Identify which cell holds the provided text, then report its [x, y] central coordinate. 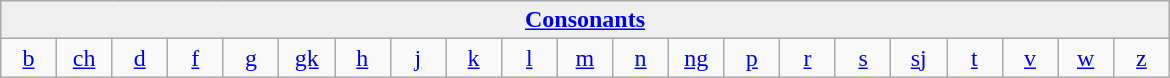
d [140, 58]
b [29, 58]
w [1086, 58]
l [529, 58]
s [863, 58]
t [975, 58]
ch [84, 58]
p [752, 58]
z [1141, 58]
g [251, 58]
k [474, 58]
Consonants [586, 20]
j [418, 58]
gk [307, 58]
m [585, 58]
sj [919, 58]
v [1030, 58]
h [362, 58]
r [808, 58]
f [196, 58]
ng [696, 58]
n [641, 58]
